Scan for the cell matching the given text and deliver its [x, y] coordinate at center. 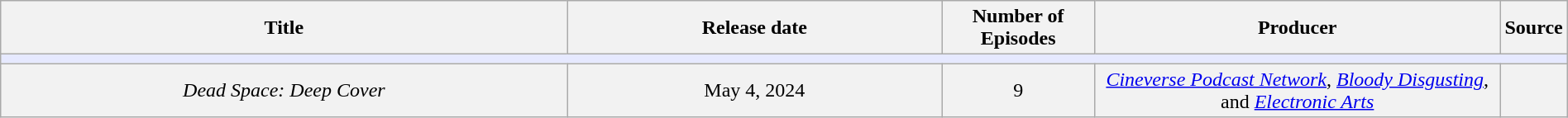
Cineverse Podcast Network, Bloody Disgusting, and Electronic Arts [1297, 91]
Source [1533, 28]
Producer [1297, 28]
Release date [754, 28]
Dead Space: Deep Cover [284, 91]
May 4, 2024 [754, 91]
Number of Episodes [1019, 28]
Title [284, 28]
9 [1019, 91]
